Locate the cell with the specified text and output its (X, Y) center coordinate. 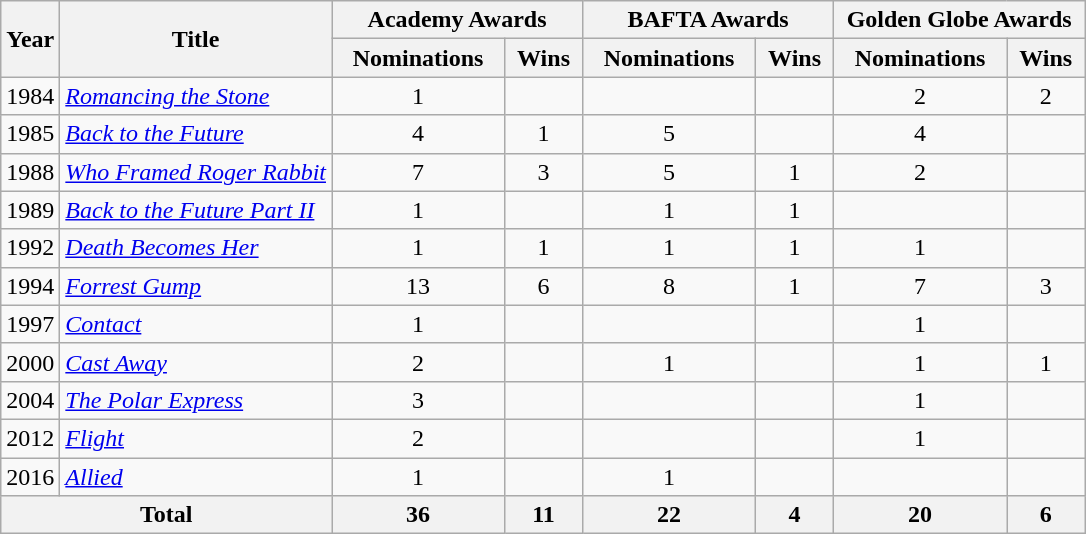
Golden Globe Awards (960, 20)
Who Framed Roger Rabbit (196, 172)
2016 (30, 477)
13 (418, 286)
Back to the Future Part II (196, 210)
2012 (30, 438)
20 (920, 515)
Back to the Future (196, 134)
36 (418, 515)
Cast Away (196, 362)
1985 (30, 134)
1994 (30, 286)
Year (30, 39)
The Polar Express (196, 400)
1989 (30, 210)
22 (670, 515)
Total (166, 515)
1984 (30, 96)
2004 (30, 400)
8 (670, 286)
Forrest Gump (196, 286)
1988 (30, 172)
Allied (196, 477)
Title (196, 39)
1992 (30, 248)
Death Becomes Her (196, 248)
Academy Awards (458, 20)
2000 (30, 362)
BAFTA Awards (708, 20)
11 (543, 515)
Flight (196, 438)
Romancing the Stone (196, 96)
1997 (30, 324)
Contact (196, 324)
